From the cell containing the given text, extract its center point as [X, Y] coordinate. 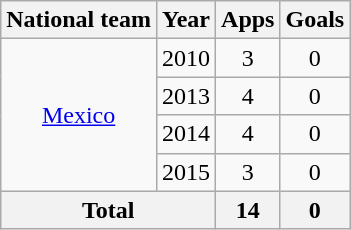
2010 [186, 58]
2014 [186, 134]
2015 [186, 172]
2013 [186, 96]
Mexico [79, 115]
Year [186, 20]
Apps [248, 20]
National team [79, 20]
Goals [315, 20]
Total [108, 210]
14 [248, 210]
